Extract the [x, y] coordinate from the center of the cell holding the provided text.  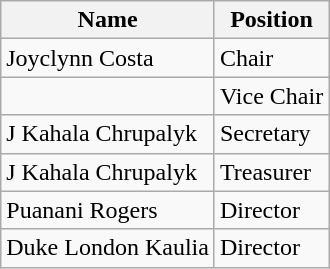
Chair [271, 58]
Position [271, 20]
Duke London Kaulia [108, 248]
Vice Chair [271, 96]
Puanani Rogers [108, 210]
Joyclynn Costa [108, 58]
Name [108, 20]
Secretary [271, 134]
Treasurer [271, 172]
